Capture the cell that displays the provided text and extract its [x, y] central coordinate. 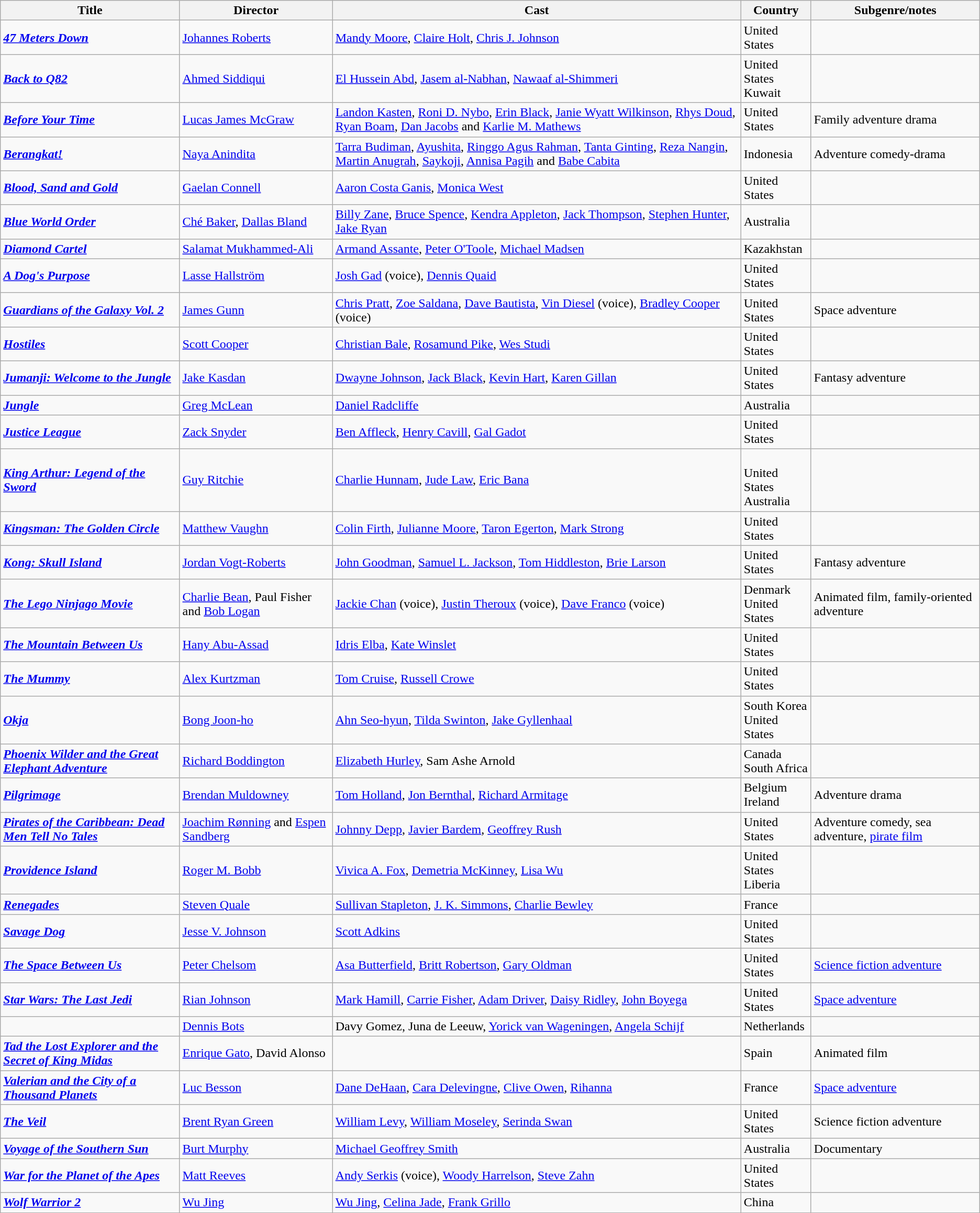
Lasse Hallström [256, 275]
Dane DeHaan, Cara Delevingne, Clive Owen, Rihanna [537, 1088]
Okja [90, 720]
Star Wars: The Last Jedi [90, 999]
The Lego Ninjago Movie [90, 604]
Indonesia [776, 154]
Spain [776, 1053]
Jake Kasdan [256, 378]
Guardians of the Galaxy Vol. 2 [90, 310]
Asa Butterfield, Britt Robertson, Gary Oldman [537, 965]
Kazakhstan [776, 249]
Matt Reeves [256, 1176]
Christian Bale, Rosamund Pike, Wes Studi [537, 343]
Adventure comedy-drama [895, 154]
William Levy, William Moseley, Serinda Swan [537, 1121]
War for the Planet of the Apes [90, 1176]
Diamond Cartel [90, 249]
The Mountain Between Us [90, 645]
Charlie Bean, Paul Fisher and Bob Logan [256, 604]
Burt Murphy [256, 1149]
James Gunn [256, 310]
Ahmed Siddiqui [256, 79]
Jackie Chan (voice), Justin Theroux (voice), Dave Franco (voice) [537, 604]
Salamat Mukhammed-Ali [256, 249]
China [776, 1203]
Jungle [90, 405]
Michael Geoffrey Smith [537, 1149]
Gaelan Connell [256, 187]
El Hussein Abd, Jasem al-Nabhan, Nawaaf al-Shimmeri [537, 79]
Scott Adkins [537, 931]
BelgiumIreland [776, 795]
Steven Quale [256, 904]
Cast [537, 10]
Pirates of the Caribbean: Dead Men Tell No Tales [90, 829]
Title [90, 10]
John Goodman, Samuel L. Jackson, Tom Hiddleston, Brie Larson [537, 562]
Dennis Bots [256, 1027]
Wu Jing [256, 1203]
A Dog's Purpose [90, 275]
Wolf Warrior 2 [90, 1203]
Wu Jing, Celina Jade, Frank Grillo [537, 1203]
United StatesKuwait [776, 79]
Ahn Seo-hyun, Tilda Swinton, Jake Gyllenhaal [537, 720]
Netherlands [776, 1027]
Armand Assante, Peter O'Toole, Michael Madsen [537, 249]
Luc Besson [256, 1088]
Hany Abu-Assad [256, 645]
Adventure comedy, sea adventure, pirate film [895, 829]
Director [256, 10]
Charlie Hunnam, Jude Law, Eric Bana [537, 481]
47 Meters Down [90, 38]
Billy Zane, Bruce Spence, Kendra Appleton, Jack Thompson, Stephen Hunter, Jake Ryan [537, 222]
Sullivan Stapleton, J. K. Simmons, Charlie Bewley [537, 904]
Daniel Radcliffe [537, 405]
DenmarkUnited States [776, 604]
Johannes Roberts [256, 38]
Matthew Vaughn [256, 529]
Before Your Time [90, 119]
Adventure drama [895, 795]
Greg McLean [256, 405]
Jordan Vogt-Roberts [256, 562]
King Arthur: Legend of the Sword [90, 481]
Jumanji: Welcome to the Jungle [90, 378]
Alex Kurtzman [256, 678]
Dwayne Johnson, Jack Black, Kevin Hart, Karen Gillan [537, 378]
Valerian and the City of a Thousand Planets [90, 1088]
Idris Elba, Kate Winslet [537, 645]
Blue World Order [90, 222]
Tad the Lost Explorer and the Secret of King Midas [90, 1053]
The Mummy [90, 678]
Davy Gomez, Juna de Leeuw, Yorick van Wageningen, Angela Schijf [537, 1027]
Guy Ritchie [256, 481]
Ché Baker, Dallas Bland [256, 222]
Animated film [895, 1053]
Jesse V. Johnson [256, 931]
Josh Gad (voice), Dennis Quaid [537, 275]
Peter Chelsom [256, 965]
Renegades [90, 904]
The Veil [90, 1121]
Andy Serkis (voice), Woody Harrelson, Steve Zahn [537, 1176]
Providence Island [90, 870]
Enrique Gato, David Alonso [256, 1053]
Voyage of the Southern Sun [90, 1149]
Elizabeth Hurley, Sam Ashe Arnold [537, 761]
Mark Hamill, Carrie Fisher, Adam Driver, Daisy Ridley, John Boyega [537, 999]
Savage Dog [90, 931]
Roger M. Bobb [256, 870]
Tom Cruise, Russell Crowe [537, 678]
Family adventure drama [895, 119]
The Space Between Us [90, 965]
Tarra Budiman, Ayushita, Ringgo Agus Rahman, Tanta Ginting, Reza Nangin, Martin Anugrah, Saykoji, Annisa Pagih and Babe Cabita [537, 154]
Country [776, 10]
Landon Kasten, Roni D. Nybo, Erin Black, Janie Wyatt Wilkinson, Rhys Doud, Ryan Boam, Dan Jacobs and Karlie M. Mathews [537, 119]
Kingsman: The Golden Circle [90, 529]
CanadaSouth Africa [776, 761]
Documentary [895, 1149]
Subgenre/notes [895, 10]
United StatesAustralia [776, 481]
South KoreaUnited States [776, 720]
Scott Cooper [256, 343]
Johnny Depp, Javier Bardem, Geoffrey Rush [537, 829]
Vivica A. Fox, Demetria McKinney, Lisa Wu [537, 870]
Brendan Muldowney [256, 795]
Justice League [90, 432]
Joachim Rønning and Espen Sandberg [256, 829]
Colin Firth, Julianne Moore, Taron Egerton, Mark Strong [537, 529]
Hostiles [90, 343]
Blood, Sand and Gold [90, 187]
Brent Ryan Green [256, 1121]
Tom Holland, Jon Bernthal, Richard Armitage [537, 795]
Zack Snyder [256, 432]
Pilgrimage [90, 795]
United StatesLiberia [776, 870]
Richard Boddington [256, 761]
Chris Pratt, Zoe Saldana, Dave Bautista, Vin Diesel (voice), Bradley Cooper (voice) [537, 310]
Lucas James McGraw [256, 119]
Animated film, family-oriented adventure [895, 604]
Bong Joon-ho [256, 720]
Rian Johnson [256, 999]
Naya Anindita [256, 154]
Phoenix Wilder and the Great Elephant Adventure [90, 761]
Kong: Skull Island [90, 562]
Ben Affleck, Henry Cavill, Gal Gadot [537, 432]
Back to Q82 [90, 79]
Aaron Costa Ganis, Monica West [537, 187]
Mandy Moore, Claire Holt, Chris J. Johnson [537, 38]
Berangkat! [90, 154]
